Locate the cell with the specified text and output its [x, y] center coordinate. 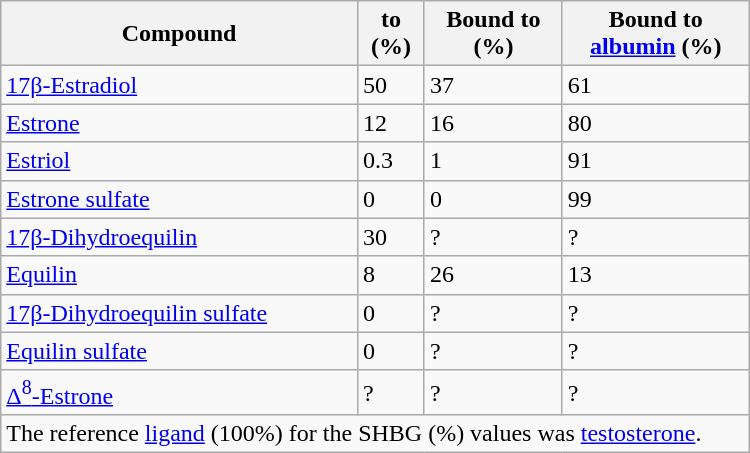
Estriol [180, 161]
The reference ligand (100%) for the SHBG (%) values was testosterone. [375, 434]
Compound [180, 34]
26 [493, 275]
to (%) [390, 34]
80 [656, 123]
16 [493, 123]
Estrone sulfate [180, 199]
13 [656, 275]
17β-Dihydroequilin [180, 237]
Bound toalbumin (%) [656, 34]
50 [390, 85]
30 [390, 237]
17β-Dihydroequilin sulfate [180, 313]
Bound to (%) [493, 34]
91 [656, 161]
Δ8-Estrone [180, 392]
12 [390, 123]
99 [656, 199]
8 [390, 275]
37 [493, 85]
61 [656, 85]
Estrone [180, 123]
17β-Estradiol [180, 85]
Equilin sulfate [180, 351]
Equilin [180, 275]
1 [493, 161]
0.3 [390, 161]
